Search for the cell housing the specified text and yield its (X, Y) center coordinate. 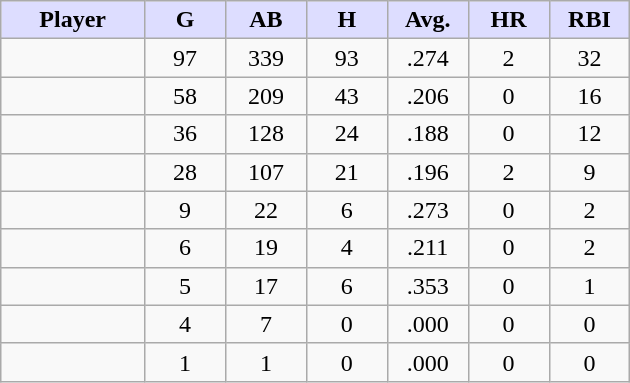
107 (266, 172)
.274 (428, 58)
93 (346, 58)
97 (186, 58)
.211 (428, 248)
21 (346, 172)
.353 (428, 286)
Player (73, 20)
HR (508, 20)
43 (346, 96)
339 (266, 58)
.206 (428, 96)
Avg. (428, 20)
16 (590, 96)
22 (266, 210)
7 (266, 324)
G (186, 20)
H (346, 20)
12 (590, 134)
.188 (428, 134)
19 (266, 248)
128 (266, 134)
17 (266, 286)
28 (186, 172)
58 (186, 96)
36 (186, 134)
.273 (428, 210)
.196 (428, 172)
AB (266, 20)
32 (590, 58)
24 (346, 134)
RBI (590, 20)
5 (186, 286)
209 (266, 96)
